Capture the cell that displays the provided text and extract its (x, y) central coordinate. 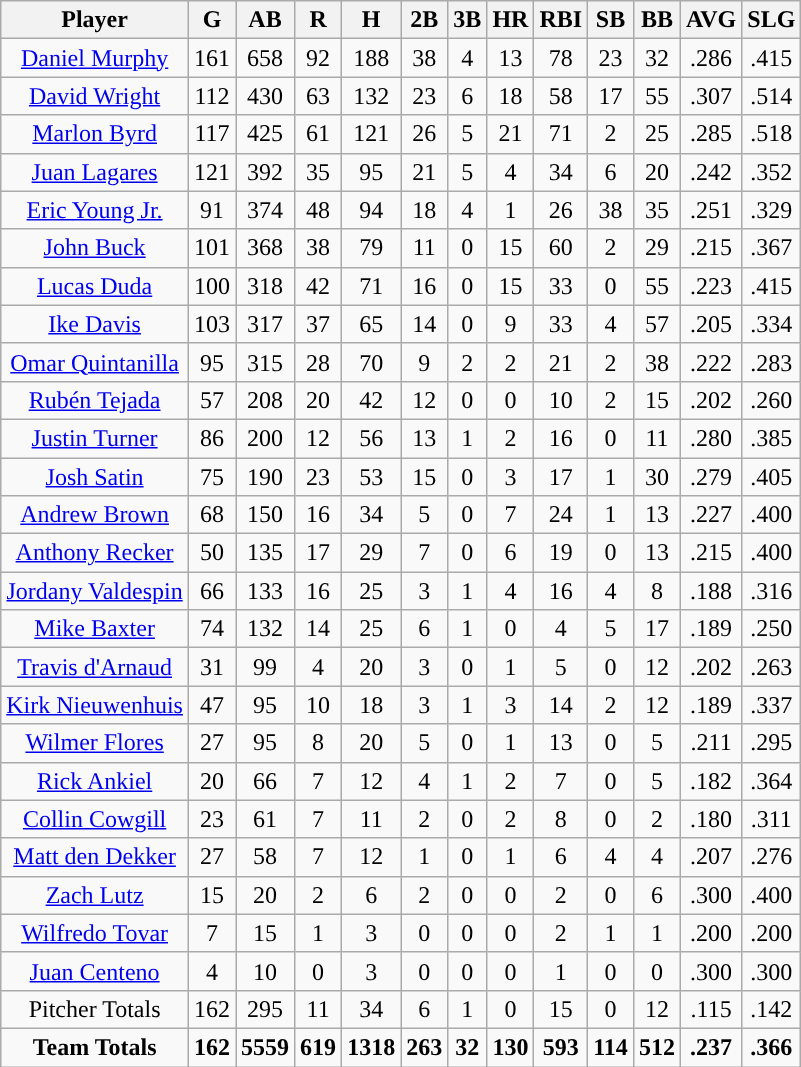
AB (266, 20)
86 (212, 438)
.366 (772, 1047)
2B (424, 20)
56 (372, 438)
Eric Young Jr. (95, 210)
99 (266, 667)
Rubén Tejada (95, 400)
24 (561, 515)
BB (656, 20)
.334 (772, 324)
317 (266, 324)
31 (212, 667)
AVG (710, 20)
188 (372, 58)
Josh Satin (95, 477)
.385 (772, 438)
.286 (710, 58)
.205 (710, 324)
.352 (772, 172)
Daniel Murphy (95, 58)
50 (212, 553)
John Buck (95, 248)
161 (212, 58)
.237 (710, 1047)
593 (561, 1047)
Zach Lutz (95, 895)
91 (212, 210)
315 (266, 362)
Marlon Byrd (95, 134)
HR (510, 20)
37 (318, 324)
.180 (710, 819)
Pitcher Totals (95, 1009)
.329 (772, 210)
Travis d'Arnaud (95, 667)
63 (318, 96)
.405 (772, 477)
130 (510, 1047)
619 (318, 1047)
.285 (710, 134)
Juan Lagares (95, 172)
.295 (772, 743)
H (372, 20)
.223 (710, 286)
512 (656, 1047)
135 (266, 553)
.207 (710, 857)
100 (212, 286)
112 (212, 96)
318 (266, 286)
Justin Turner (95, 438)
263 (424, 1047)
.337 (772, 705)
65 (372, 324)
.367 (772, 248)
430 (266, 96)
.316 (772, 591)
92 (318, 58)
1318 (372, 1047)
.222 (710, 362)
392 (266, 172)
295 (266, 1009)
.263 (772, 667)
Wilfredo Tovar (95, 933)
658 (266, 58)
Player (95, 20)
3B (468, 20)
114 (611, 1047)
79 (372, 248)
Ike Davis (95, 324)
368 (266, 248)
30 (656, 477)
70 (372, 362)
G (212, 20)
R (318, 20)
.514 (772, 96)
68 (212, 515)
48 (318, 210)
425 (266, 134)
150 (266, 515)
SB (611, 20)
Wilmer Flores (95, 743)
.242 (710, 172)
Collin Cowgill (95, 819)
SLG (772, 20)
Matt den Dekker (95, 857)
.276 (772, 857)
28 (318, 362)
374 (266, 210)
Mike Baxter (95, 629)
David Wright (95, 96)
Juan Centeno (95, 971)
.279 (710, 477)
Rick Ankiel (95, 781)
.227 (710, 515)
.311 (772, 819)
.283 (772, 362)
Andrew Brown (95, 515)
.260 (772, 400)
133 (266, 591)
Jordany Valdespin (95, 591)
.188 (710, 591)
200 (266, 438)
74 (212, 629)
.211 (710, 743)
.280 (710, 438)
Anthony Recker (95, 553)
.182 (710, 781)
78 (561, 58)
47 (212, 705)
19 (561, 553)
Team Totals (95, 1047)
101 (212, 248)
.142 (772, 1009)
53 (372, 477)
103 (212, 324)
Omar Quintanilla (95, 362)
Kirk Nieuwenhuis (95, 705)
RBI (561, 20)
.250 (772, 629)
60 (561, 248)
208 (266, 400)
190 (266, 477)
75 (212, 477)
Lucas Duda (95, 286)
94 (372, 210)
.518 (772, 134)
.364 (772, 781)
5559 (266, 1047)
.307 (710, 96)
.115 (710, 1009)
117 (212, 134)
.251 (710, 210)
